Detect which cell encompasses the target text, then output its (x, y) center coordinate. 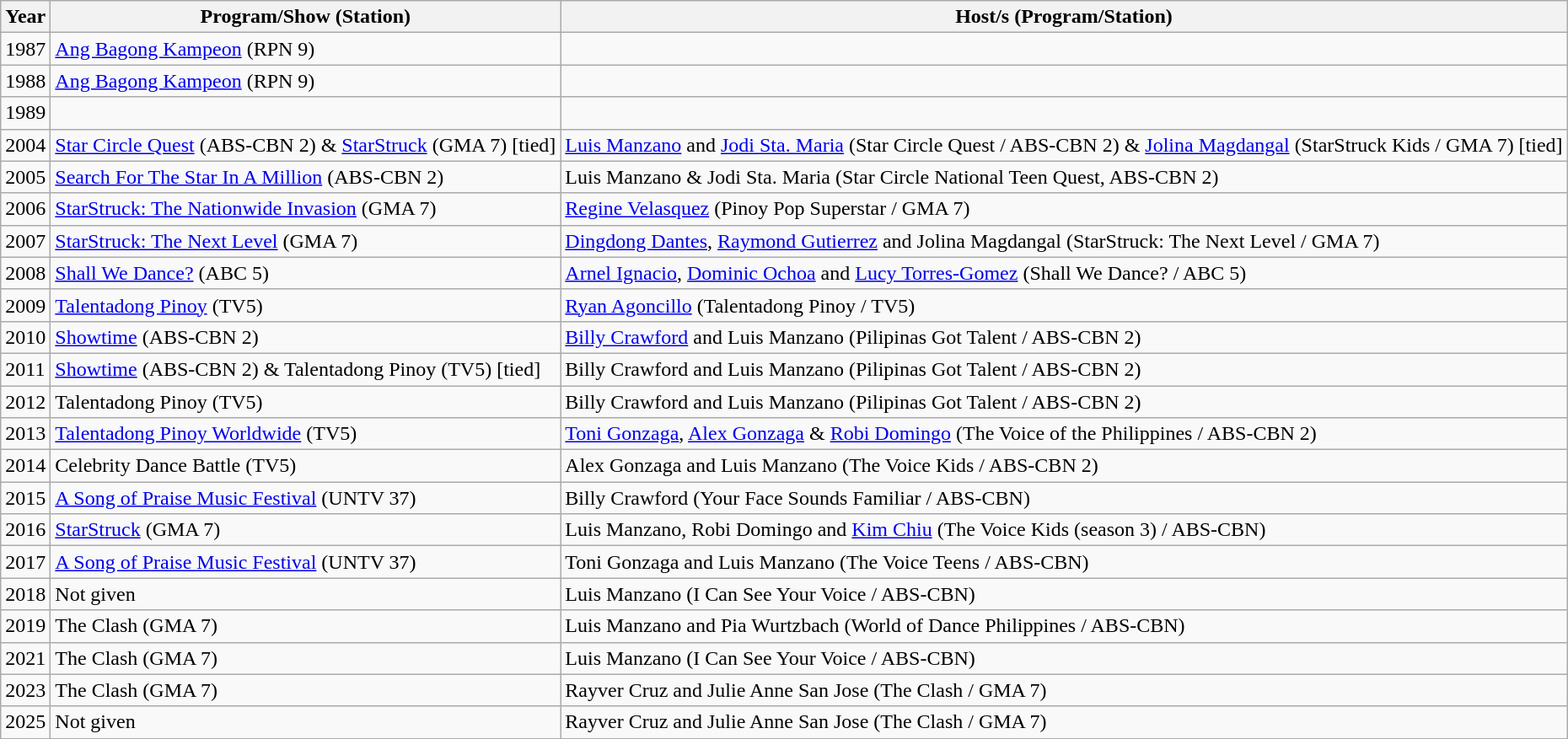
1988 (25, 81)
2017 (25, 562)
StarStruck (GMA 7) (305, 530)
Celebrity Dance Battle (TV5) (305, 466)
2019 (25, 626)
2005 (25, 177)
Regine Velasquez (Pinoy Pop Superstar / GMA 7) (1064, 209)
Showtime (ABS-CBN 2) (305, 337)
2016 (25, 530)
1987 (25, 49)
2004 (25, 145)
2014 (25, 466)
Talentadong Pinoy Worldwide (TV5) (305, 434)
2008 (25, 273)
1989 (25, 113)
2015 (25, 498)
2012 (25, 402)
Luis Manzano & Jodi Sta. Maria (Star Circle National Teen Quest, ABS-CBN 2) (1064, 177)
2006 (25, 209)
StarStruck: The Nationwide Invasion (GMA 7) (305, 209)
2021 (25, 658)
2009 (25, 305)
Year (25, 17)
Program/Show (Station) (305, 17)
Billy Crawford (Your Face Sounds Familiar / ABS-CBN) (1064, 498)
Alex Gonzaga and Luis Manzano (The Voice Kids / ABS-CBN 2) (1064, 466)
Dingdong Dantes, Raymond Gutierrez and Jolina Magdangal (StarStruck: The Next Level / GMA 7) (1064, 241)
Host/s (Program/Station) (1064, 17)
2013 (25, 434)
Star Circle Quest (ABS-CBN 2) & StarStruck (GMA 7) [tied] (305, 145)
StarStruck: The Next Level (GMA 7) (305, 241)
Toni Gonzaga and Luis Manzano (The Voice Teens / ABS-CBN) (1064, 562)
2010 (25, 337)
2023 (25, 690)
Luis Manzano, Robi Domingo and Kim Chiu (The Voice Kids (season 3) / ABS-CBN) (1064, 530)
2018 (25, 594)
Ryan Agoncillo (Talentadong Pinoy / TV5) (1064, 305)
Shall We Dance? (ABC 5) (305, 273)
Search For The Star In A Million (ABS-CBN 2) (305, 177)
2007 (25, 241)
Toni Gonzaga, Alex Gonzaga & Robi Domingo (The Voice of the Philippines / ABS-CBN 2) (1064, 434)
Luis Manzano and Jodi Sta. Maria (Star Circle Quest / ABS-CBN 2) & Jolina Magdangal (StarStruck Kids / GMA 7) [tied] (1064, 145)
2011 (25, 369)
Arnel Ignacio, Dominic Ochoa and Lucy Torres-Gomez (Shall We Dance? / ABC 5) (1064, 273)
2025 (25, 722)
Luis Manzano and Pia Wurtzbach (World of Dance Philippines / ABS-CBN) (1064, 626)
Showtime (ABS-CBN 2) & Talentadong Pinoy (TV5) [tied] (305, 369)
